Return [x, y] of the center of cell containing provided text 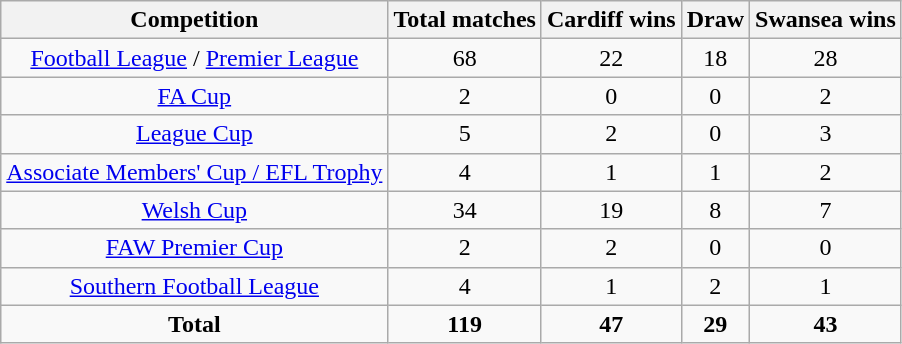
29 [715, 324]
8 [715, 210]
3 [826, 134]
League Cup [194, 134]
18 [715, 58]
Cardiff wins [611, 20]
68 [465, 58]
47 [611, 324]
22 [611, 58]
Competition [194, 20]
43 [826, 324]
Draw [715, 20]
119 [465, 324]
FA Cup [194, 96]
Total matches [465, 20]
5 [465, 134]
19 [611, 210]
Football League / Premier League [194, 58]
Swansea wins [826, 20]
34 [465, 210]
Associate Members' Cup / EFL Trophy [194, 172]
Total [194, 324]
28 [826, 58]
Welsh Cup [194, 210]
FAW Premier Cup [194, 248]
7 [826, 210]
Southern Football League [194, 286]
